Search for the cell housing the specified text and yield its (X, Y) center coordinate. 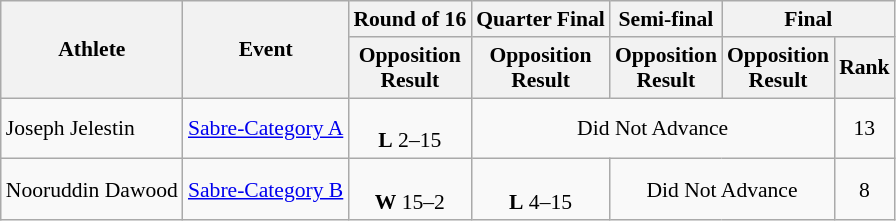
Semi-final (666, 19)
Round of 16 (410, 19)
Sabre-Category B (266, 190)
L 4–15 (540, 190)
8 (864, 190)
Rank (864, 68)
13 (864, 128)
Sabre-Category A (266, 128)
Nooruddin Dawood (92, 190)
W 15–2 (410, 190)
Quarter Final (540, 19)
Final (808, 19)
Athlete (92, 50)
Joseph Jelestin (92, 128)
L 2–15 (410, 128)
Event (266, 50)
